Capture the cell that displays the provided text and extract its [X, Y] central coordinate. 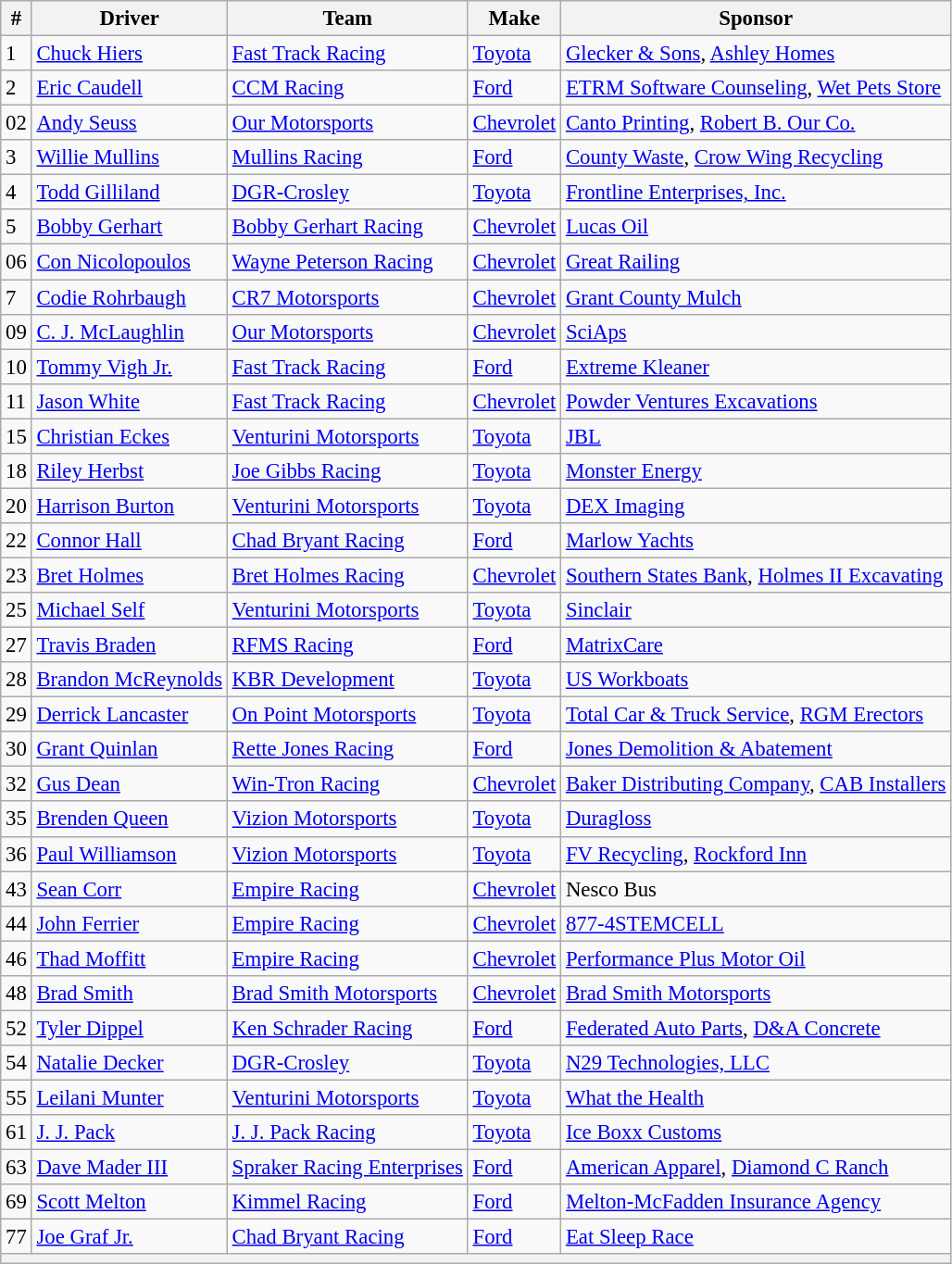
Ken Schrader Racing [347, 1028]
ETRM Software Counseling, Wet Pets Store [756, 88]
Tommy Vigh Jr. [130, 367]
Brandon McReynolds [130, 680]
46 [17, 958]
Riley Herbst [130, 471]
Brad Smith [130, 994]
Connor Hall [130, 541]
Andy Seuss [130, 123]
Codie Rohrbaugh [130, 297]
Mullins Racing [347, 157]
Christian Eckes [130, 436]
10 [17, 367]
Total Car & Truck Service, RGM Erectors [756, 715]
29 [17, 715]
KBR Development [347, 680]
Scott Melton [130, 1202]
CCM Racing [347, 88]
FV Recycling, Rockford Inn [756, 854]
Southern States Bank, Holmes II Excavating [756, 575]
DEX Imaging [756, 506]
15 [17, 436]
43 [17, 889]
18 [17, 471]
MatrixCare [756, 645]
Travis Braden [130, 645]
Melton-McFadden Insurance Agency [756, 1202]
06 [17, 262]
Glecker & Sons, Ashley Homes [756, 54]
63 [17, 1168]
Brenden Queen [130, 820]
22 [17, 541]
27 [17, 645]
Extreme Kleaner [756, 367]
Kimmel Racing [347, 1202]
Win-Tron Racing [347, 784]
02 [17, 123]
SciAps [756, 332]
25 [17, 610]
7 [17, 297]
Willie Mullins [130, 157]
Marlow Yachts [756, 541]
Bobby Gerhart [130, 227]
Sponsor [756, 19]
Derrick Lancaster [130, 715]
Rette Jones Racing [347, 749]
Leilani Munter [130, 1097]
30 [17, 749]
48 [17, 994]
69 [17, 1202]
77 [17, 1237]
Jason White [130, 401]
Monster Energy [756, 471]
32 [17, 784]
52 [17, 1028]
4 [17, 193]
Spraker Racing Enterprises [347, 1168]
Tyler Dippel [130, 1028]
RFMS Racing [347, 645]
Natalie Decker [130, 1063]
35 [17, 820]
Ice Boxx Customs [756, 1133]
Bret Holmes Racing [347, 575]
23 [17, 575]
Driver [130, 19]
Sean Corr [130, 889]
N29 Technologies, LLC [756, 1063]
On Point Motorsports [347, 715]
2 [17, 88]
Wayne Peterson Racing [347, 262]
Bobby Gerhart Racing [347, 227]
C. J. McLaughlin [130, 332]
Todd Gilliland [130, 193]
JBL [756, 436]
Duragloss [756, 820]
Sinclair [756, 610]
John Ferrier [130, 923]
Baker Distributing Company, CAB Installers [756, 784]
61 [17, 1133]
Canto Printing, Robert B. Our Co. [756, 123]
5 [17, 227]
Grant County Mulch [756, 297]
Bret Holmes [130, 575]
Paul Williamson [130, 854]
Make [514, 19]
Thad Moffitt [130, 958]
J. J. Pack Racing [347, 1133]
Jones Demolition & Abatement [756, 749]
44 [17, 923]
Performance Plus Motor Oil [756, 958]
J. J. Pack [130, 1133]
Joe Gibbs Racing [347, 471]
Michael Self [130, 610]
3 [17, 157]
55 [17, 1097]
1 [17, 54]
American Apparel, Diamond C Ranch [756, 1168]
28 [17, 680]
Con Nicolopoulos [130, 262]
County Waste, Crow Wing Recycling [756, 157]
US Workboats [756, 680]
Frontline Enterprises, Inc. [756, 193]
Lucas Oil [756, 227]
Great Railing [756, 262]
Team [347, 19]
Nesco Bus [756, 889]
Gus Dean [130, 784]
Joe Graf Jr. [130, 1237]
09 [17, 332]
Eat Sleep Race [756, 1237]
Eric Caudell [130, 88]
20 [17, 506]
Grant Quinlan [130, 749]
# [17, 19]
What the Health [756, 1097]
CR7 Motorsports [347, 297]
877-4STEMCELL [756, 923]
Harrison Burton [130, 506]
Dave Mader III [130, 1168]
Federated Auto Parts, D&A Concrete [756, 1028]
Powder Ventures Excavations [756, 401]
11 [17, 401]
Chuck Hiers [130, 54]
36 [17, 854]
54 [17, 1063]
